Find where the given text appears and provide that cell's center as [x, y] coordinate. 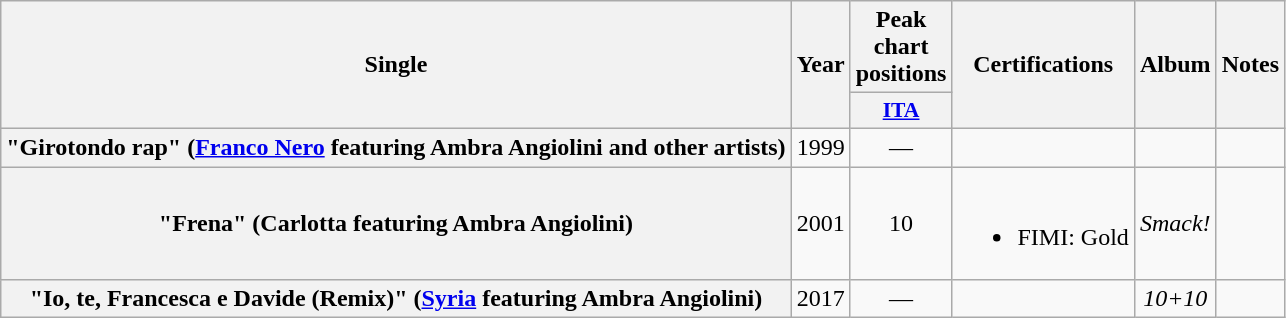
10 [901, 222]
"Girotondo rap" (Franco Nero featuring Ambra Angiolini and other artists) [396, 147]
Certifications [1043, 65]
Year [820, 65]
Notes [1250, 65]
Peak chart positions [901, 47]
"Frena" (Carlotta featuring Ambra Angiolini) [396, 222]
Smack! [1175, 222]
ITA [901, 111]
1999 [820, 147]
Single [396, 65]
FIMI: Gold [1043, 222]
10+10 [1175, 299]
2001 [820, 222]
"Io, te, Francesca e Davide (Remix)" (Syria featuring Ambra Angiolini) [396, 299]
Album [1175, 65]
2017 [820, 299]
